Output the (X, Y) coordinate of the center of the cell containing the given text.  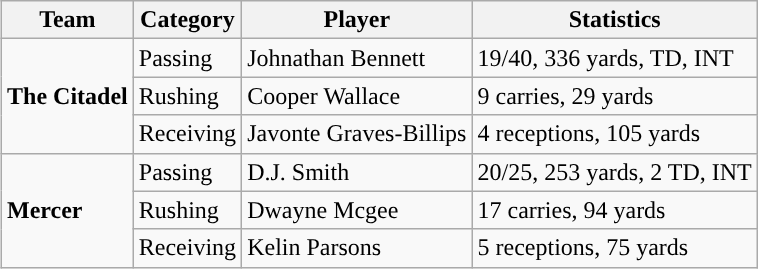
Category (187, 20)
Johnathan Bennett (357, 58)
Mercer (68, 210)
Dwayne Mcgee (357, 210)
Cooper Wallace (357, 96)
20/25, 253 yards, 2 TD, INT (614, 172)
The Citadel (68, 96)
Statistics (614, 20)
17 carries, 94 yards (614, 210)
Kelin Parsons (357, 248)
D.J. Smith (357, 172)
19/40, 336 yards, TD, INT (614, 58)
Player (357, 20)
4 receptions, 105 yards (614, 134)
5 receptions, 75 yards (614, 248)
Team (68, 20)
Javonte Graves-Billips (357, 134)
9 carries, 29 yards (614, 96)
